From the cell containing the given text, extract its center point as (x, y) coordinate. 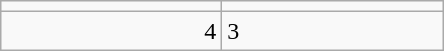
3 (332, 31)
4 (112, 31)
